Provide the (x, y) coordinate of the cell's center where the given text is located.  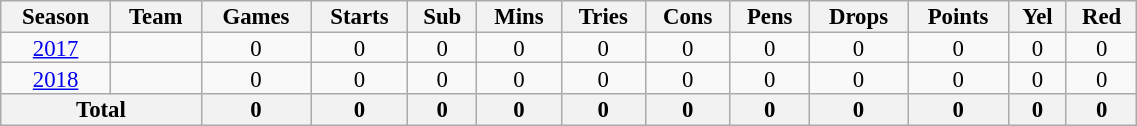
Sub (442, 16)
Red (1101, 16)
Yel (1037, 16)
Games (256, 16)
Cons (688, 16)
Mins (520, 16)
2018 (56, 78)
Drops (858, 16)
Season (56, 16)
Team (156, 16)
Tries (603, 16)
Total (101, 110)
2017 (56, 48)
Starts (360, 16)
Points (958, 16)
Pens (770, 16)
